Find where the given text appears and provide that cell's center as [x, y] coordinate. 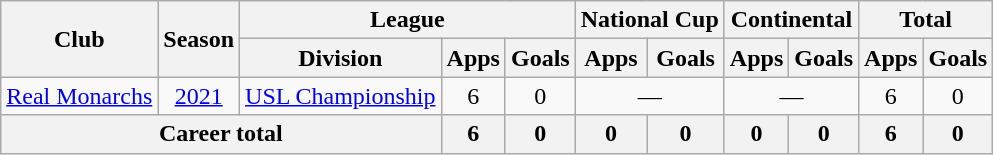
2021 [199, 96]
League [408, 20]
USL Championship [341, 96]
Real Monarchs [80, 96]
Total [926, 20]
Season [199, 39]
Career total [221, 134]
Division [341, 58]
Continental [791, 20]
National Cup [650, 20]
Club [80, 39]
